Find where the given text appears and provide that cell's center as (X, Y) coordinate. 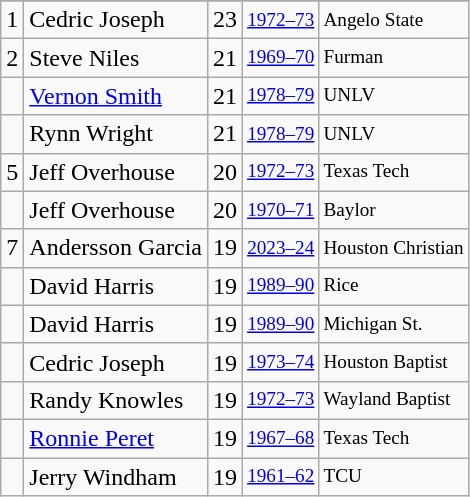
1961–62 (281, 477)
Vernon Smith (116, 96)
1967–68 (281, 438)
Furman (394, 58)
Steve Niles (116, 58)
Wayland Baptist (394, 400)
Houston Christian (394, 248)
Ronnie Peret (116, 438)
Rynn Wright (116, 134)
Andersson Garcia (116, 248)
1973–74 (281, 362)
TCU (394, 477)
Randy Knowles (116, 400)
Houston Baptist (394, 362)
Angelo State (394, 20)
Baylor (394, 210)
1 (12, 20)
Jerry Windham (116, 477)
7 (12, 248)
5 (12, 172)
23 (224, 20)
2023–24 (281, 248)
Rice (394, 286)
1969–70 (281, 58)
2 (12, 58)
Michigan St. (394, 324)
1970–71 (281, 210)
